From the cell containing the given text, extract its center point as (x, y) coordinate. 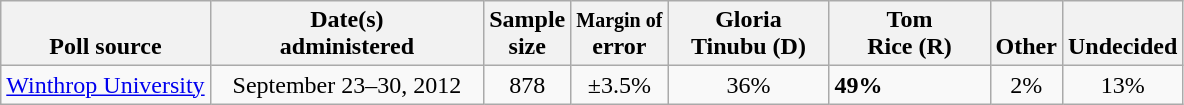
Date(s)administered (347, 34)
878 (528, 85)
Margin oferror (620, 34)
September 23–30, 2012 (347, 85)
Undecided (1122, 34)
2% (1026, 85)
±3.5% (620, 85)
36% (748, 85)
Other (1026, 34)
13% (1122, 85)
Samplesize (528, 34)
49% (910, 85)
Winthrop University (106, 85)
GloriaTinubu (D) (748, 34)
TomRice (R) (910, 34)
Poll source (106, 34)
